Find where the given text appears and provide that cell's center as [X, Y] coordinate. 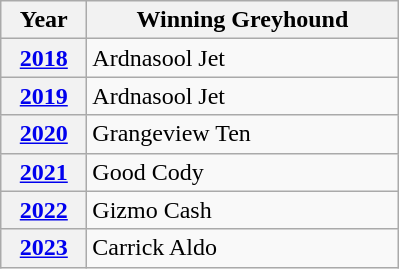
2019 [44, 96]
2021 [44, 172]
2023 [44, 248]
Grangeview Ten [242, 134]
2018 [44, 58]
2020 [44, 134]
Winning Greyhound [242, 20]
Year [44, 20]
2022 [44, 210]
Gizmo Cash [242, 210]
Carrick Aldo [242, 248]
Good Cody [242, 172]
